From the cell containing the given text, extract its center point as [x, y] coordinate. 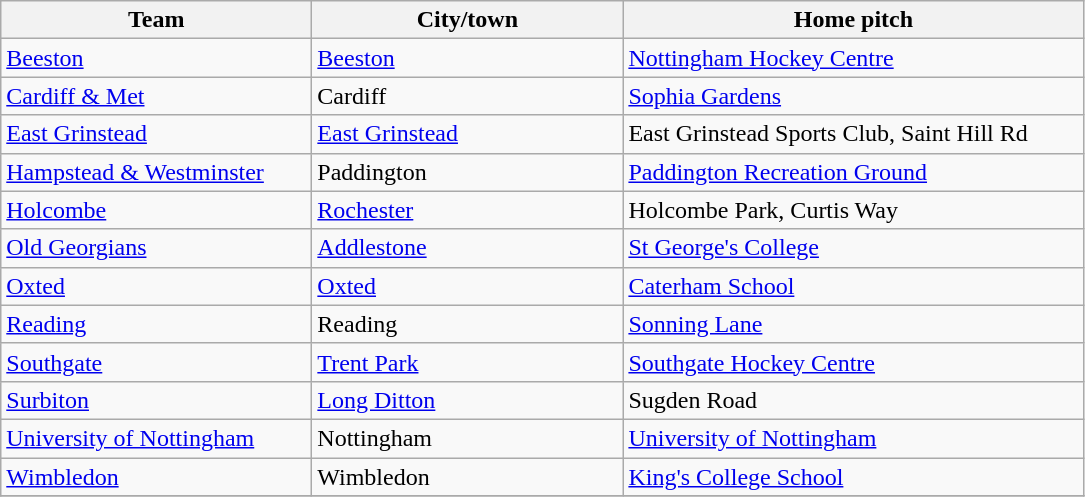
Nottingham [468, 438]
Sophia Gardens [854, 96]
City/town [468, 20]
Nottingham Hockey Centre [854, 58]
Caterham School [854, 286]
Holcombe [156, 210]
Old Georgians [156, 248]
East Grinstead Sports Club, Saint Hill Rd [854, 134]
Southgate [156, 362]
Holcombe Park, Curtis Way [854, 210]
St George's College [854, 248]
Trent Park [468, 362]
Sonning Lane [854, 324]
Southgate Hockey Centre [854, 362]
Paddington Recreation Ground [854, 172]
Team [156, 20]
Sugden Road [854, 400]
Paddington [468, 172]
Long Ditton [468, 400]
Rochester [468, 210]
Surbiton [156, 400]
Cardiff & Met [156, 96]
Home pitch [854, 20]
Cardiff [468, 96]
Addlestone [468, 248]
King's College School [854, 477]
Hampstead & Westminster [156, 172]
